Pinpoint the cell where the given text exists, returning its (X, Y) midpoint coordinate. 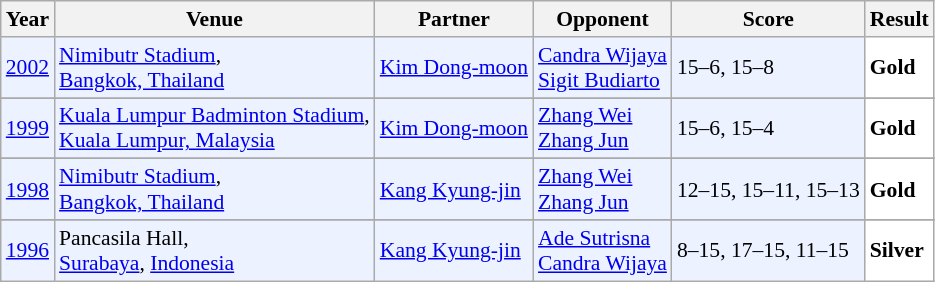
Partner (454, 19)
Candra Wijaya Sigit Budiarto (602, 68)
Year (28, 19)
1998 (28, 190)
Ade Sutrisna Candra Wijaya (602, 250)
1996 (28, 250)
1999 (28, 128)
Silver (900, 250)
Score (768, 19)
15–6, 15–4 (768, 128)
Kuala Lumpur Badminton Stadium,Kuala Lumpur, Malaysia (214, 128)
Pancasila Hall,Surabaya, Indonesia (214, 250)
12–15, 15–11, 15–13 (768, 190)
Result (900, 19)
8–15, 17–15, 11–15 (768, 250)
Venue (214, 19)
Opponent (602, 19)
2002 (28, 68)
15–6, 15–8 (768, 68)
